Extract the (X, Y) coordinate from the center of the cell holding the provided text.  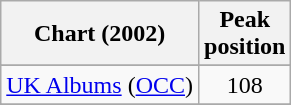
UK Albums (OCC) (100, 85)
Chart (2002) (100, 34)
Peakposition (245, 34)
108 (245, 85)
